Extract the [x, y] coordinate from the center of the cell holding the provided text.  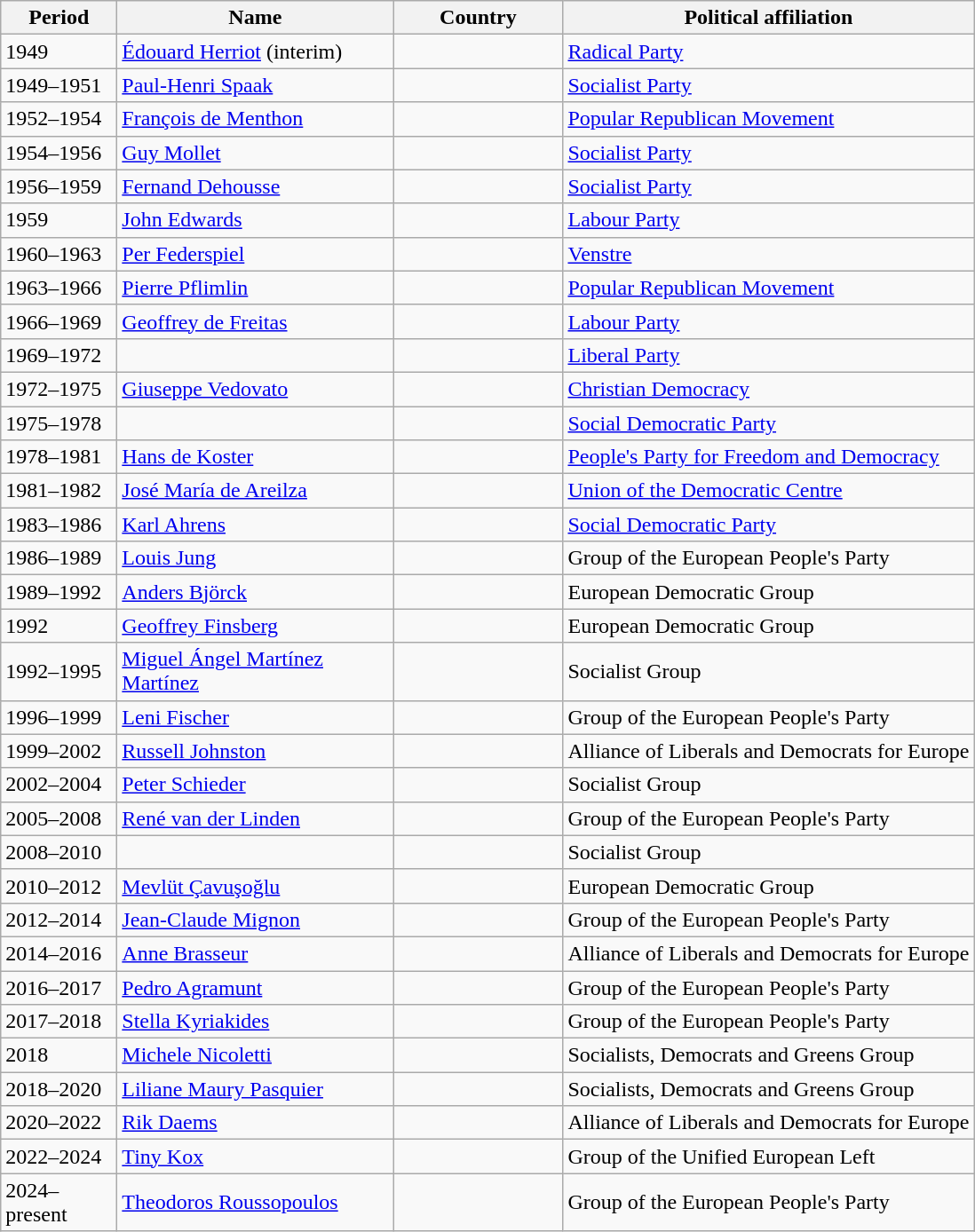
Name [256, 18]
Geoffrey Finsberg [256, 626]
1999–2002 [59, 751]
2017–2018 [59, 1022]
1963–1966 [59, 288]
1969–1972 [59, 355]
Pedro Agramunt [256, 988]
1956–1959 [59, 186]
1992–1995 [59, 671]
Pierre Pflimlin [256, 288]
2020–2022 [59, 1123]
Paul-Henri Spaak [256, 85]
1981–1982 [59, 491]
1959 [59, 220]
1966–1969 [59, 321]
Guy Mollet [256, 153]
Jean-Claude Mignon [256, 920]
1952–1954 [59, 119]
Union of the Democratic Centre [769, 491]
People's Party for Freedom and Democracy [769, 457]
2018 [59, 1055]
1996–1999 [59, 717]
2010–2012 [59, 886]
Anne Brasseur [256, 953]
Political affiliation [769, 18]
1954–1956 [59, 153]
Miguel Ángel Martínez Martínez [256, 671]
1949 [59, 51]
Geoffrey de Freitas [256, 321]
1992 [59, 626]
Hans de Koster [256, 457]
2012–2014 [59, 920]
2024–present [59, 1202]
2022–2024 [59, 1157]
Stella Kyriakides [256, 1022]
Anders Björck [256, 592]
Russell Johnston [256, 751]
Édouard Herriot (interim) [256, 51]
Michele Nicoletti [256, 1055]
2008–2010 [59, 852]
Group of the Unified European Left [769, 1157]
Tiny Kox [256, 1157]
José María de Areilza [256, 491]
Louis Jung [256, 558]
René van der Linden [256, 818]
1975–1978 [59, 423]
Karl Ahrens [256, 525]
Country [478, 18]
1986–1989 [59, 558]
Giuseppe Vedovato [256, 389]
1949–1951 [59, 85]
Mevlüt Çavuşoğlu [256, 886]
Rik Daems [256, 1123]
François de Menthon [256, 119]
Period [59, 18]
1983–1986 [59, 525]
Liliane Maury Pasquier [256, 1089]
Fernand Dehousse [256, 186]
1989–1992 [59, 592]
2002–2004 [59, 785]
John Edwards [256, 220]
2005–2008 [59, 818]
Christian Democracy [769, 389]
2014–2016 [59, 953]
1972–1975 [59, 389]
Theodoros Roussopoulos [256, 1202]
Liberal Party [769, 355]
1978–1981 [59, 457]
Venstre [769, 254]
Per Federspiel [256, 254]
Leni Fischer [256, 717]
Peter Schieder [256, 785]
1960–1963 [59, 254]
Radical Party [769, 51]
2016–2017 [59, 988]
2018–2020 [59, 1089]
